Provide the [x, y] coordinate of the cell's center where the given text is located.  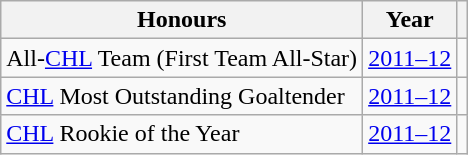
CHL Rookie of the Year [182, 134]
Honours [182, 20]
Year [410, 20]
All-CHL Team (First Team All-Star) [182, 58]
CHL Most Outstanding Goaltender [182, 96]
